Provide the [X, Y] coordinate of the cell's center where the given text is located.  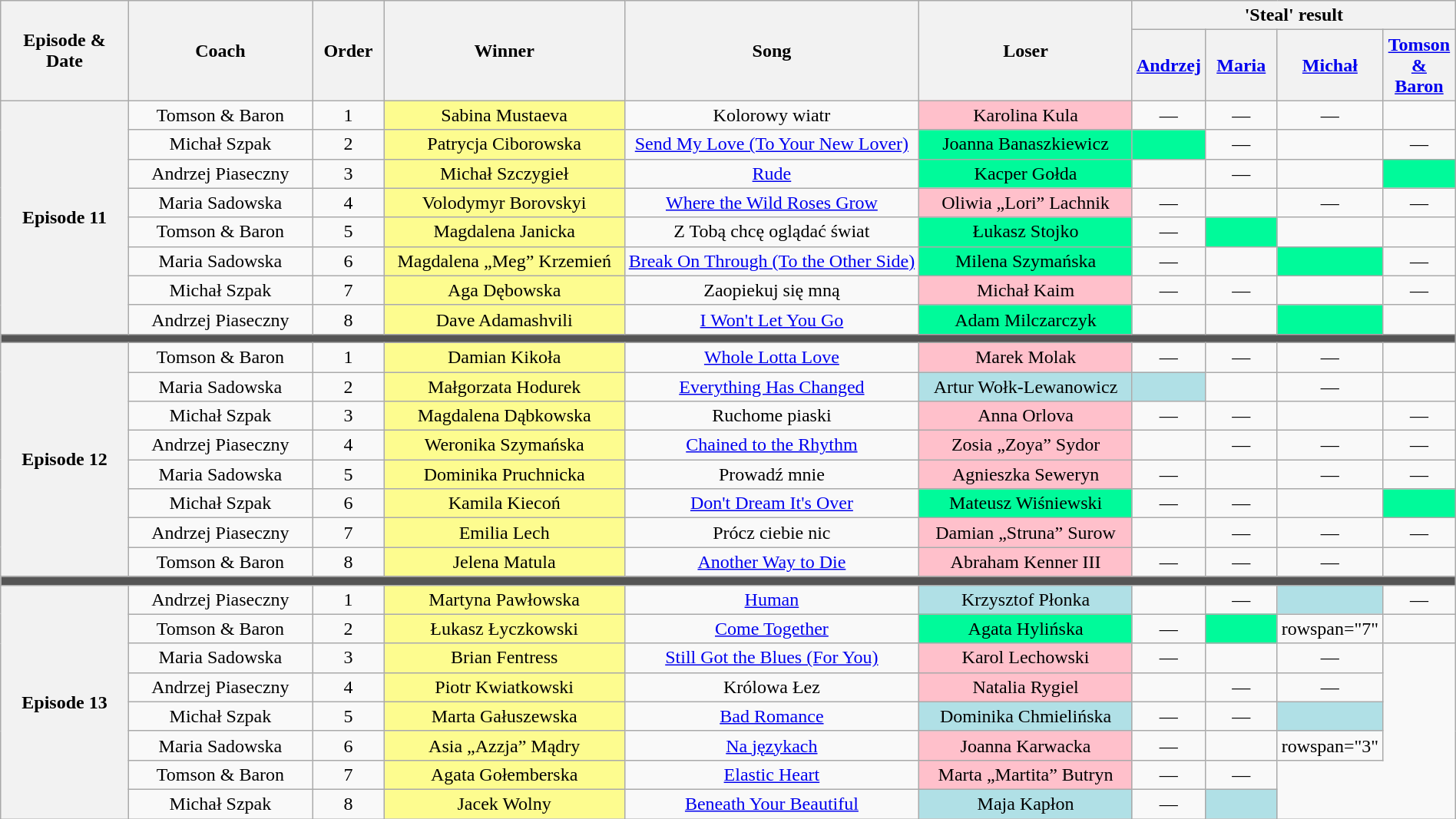
Piotr Kwiatkowski [504, 687]
Marek Molak [1026, 357]
Z Tobą chcę oglądać świat [772, 232]
Zosia „Zoya” Sydor [1026, 445]
Jelena Matula [504, 562]
Maja Kapłon [1026, 804]
rowspan="7" [1330, 629]
Marta „Martita” Butryn [1026, 774]
Bad Romance [772, 716]
'Steal' result [1293, 15]
Krzysztof Płonka [1026, 599]
Zaopiekuj się mną [772, 290]
Episode & Date [65, 51]
Oliwia „Lori” Lachnik [1026, 203]
Marta Gałuszewska [504, 716]
Dominika Pruchnicka [504, 474]
Weronika Szymańska [504, 445]
Coach [220, 51]
Still Got the Blues (For You) [772, 658]
Another Way to Die [772, 562]
Agnieszka Seweryn [1026, 474]
Łukasz Stojko [1026, 232]
Order [349, 51]
Send My Love (To Your New Lover) [772, 144]
Michał [1330, 65]
Human [772, 599]
Sabina Mustaeva [504, 115]
Milena Szymańska [1026, 261]
Natalia Rygiel [1026, 687]
Adam Milczarczyk [1026, 319]
Karolina Kula [1026, 115]
Łukasz Łyczkowski [504, 629]
Abraham Kenner III [1026, 562]
Magdalena Janicka [504, 232]
Dominika Chmielińska [1026, 716]
Chained to the Rhythm [772, 445]
Martyna Pawłowska [504, 599]
Na językach [772, 745]
Loser [1026, 51]
Artur Wołk-Lewanowicz [1026, 386]
Kolorowy wiatr [772, 115]
Michał Kaim [1026, 290]
Królowa Łez [772, 687]
Episode 12 [65, 459]
Episode 13 [65, 702]
Song [772, 51]
Where the Wild Roses Grow [772, 203]
Agata Hylińska [1026, 629]
Brian Fentress [504, 658]
Magdalena Dąbkowska [504, 416]
Karol Lechowski [1026, 658]
Kacper Gołda [1026, 173]
Andrzej [1169, 65]
Maria [1241, 65]
Małgorzata Hodurek [504, 386]
Michał Szczygieł [504, 173]
Joanna Karwacka [1026, 745]
Mateusz Wiśniewski [1026, 504]
Whole Lotta Love [772, 357]
Agata Gołemberska [504, 774]
Magdalena „Meg” Krzemień [504, 261]
Volodymyr Borovskyi [504, 203]
Emilia Lech [504, 533]
Winner [504, 51]
Rude [772, 173]
Damian „Struna” Surow [1026, 533]
Prowadź mnie [772, 474]
Elastic Heart [772, 774]
I Won't Let You Go [772, 319]
Prócz ciebie nic [772, 533]
Break On Through (To the Other Side) [772, 261]
Episode 11 [65, 217]
Asia „Azzja” Mądry [504, 745]
Damian Kikoła [504, 357]
Kamila Kiecoń [504, 504]
Everything Has Changed [772, 386]
Dave Adamashvili [504, 319]
rowspan="3" [1330, 745]
Anna Orlova [1026, 416]
Joanna Banaszkiewicz [1026, 144]
Ruchome piaski [772, 416]
Come Together [772, 629]
Patrycja Ciborowska [504, 144]
Don't Dream It's Over [772, 504]
Jacek Wolny [504, 804]
Aga Dębowska [504, 290]
Beneath Your Beautiful [772, 804]
